Locate the cell with the specified text and output its [X, Y] center coordinate. 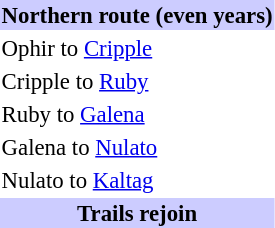
Ruby to Galena [137, 114]
Trails rejoin [137, 213]
Nulato to Kaltag [137, 180]
Galena to Nulato [137, 147]
Cripple to Ruby [137, 81]
Northern route (even years) [137, 15]
Ophir to Cripple [137, 48]
